Capture the cell that displays the provided text and extract its [x, y] central coordinate. 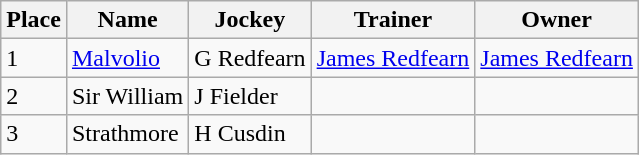
Trainer [393, 20]
J Fielder [250, 96]
H Cusdin [250, 134]
Owner [557, 20]
Sir William [127, 96]
Malvolio [127, 58]
Jockey [250, 20]
3 [34, 134]
Name [127, 20]
2 [34, 96]
Place [34, 20]
1 [34, 58]
Strathmore [127, 134]
G Redfearn [250, 58]
